Locate the cell with the specified text and output its [X, Y] center coordinate. 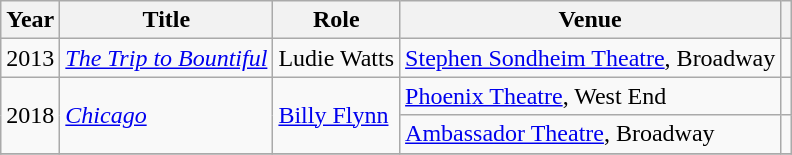
Ludie Watts [336, 58]
2013 [30, 58]
Year [30, 20]
Ambassador Theatre, Broadway [590, 134]
Venue [590, 20]
Stephen Sondheim Theatre, Broadway [590, 58]
Phoenix Theatre, West End [590, 96]
The Trip to Bountiful [166, 58]
Title [166, 20]
2018 [30, 115]
Billy Flynn [336, 115]
Chicago [166, 115]
Role [336, 20]
